Scan for the cell matching the given text and deliver its [X, Y] coordinate at center. 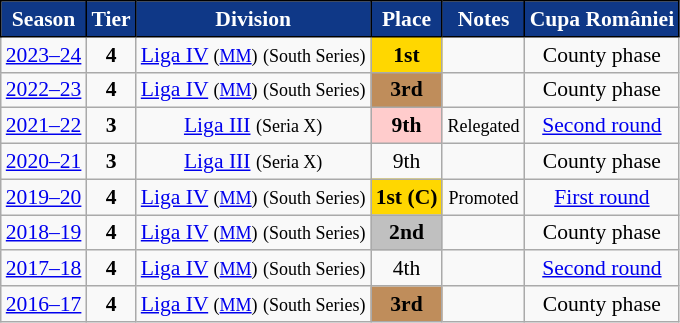
Promoted [483, 197]
2019–20 [44, 197]
Relegated [483, 126]
Division [254, 19]
1st (C) [407, 197]
2018–19 [44, 233]
2021–22 [44, 126]
2017–18 [44, 269]
Notes [483, 19]
2022–23 [44, 90]
2020–21 [44, 162]
Season [44, 19]
Place [407, 19]
Tier [110, 19]
2016–17 [44, 304]
4th [407, 269]
1st [407, 55]
2nd [407, 233]
Cupa României [602, 19]
2023–24 [44, 55]
First round [602, 197]
